Return the [X, Y] coordinate for the center point of the cell that contains the specified text.  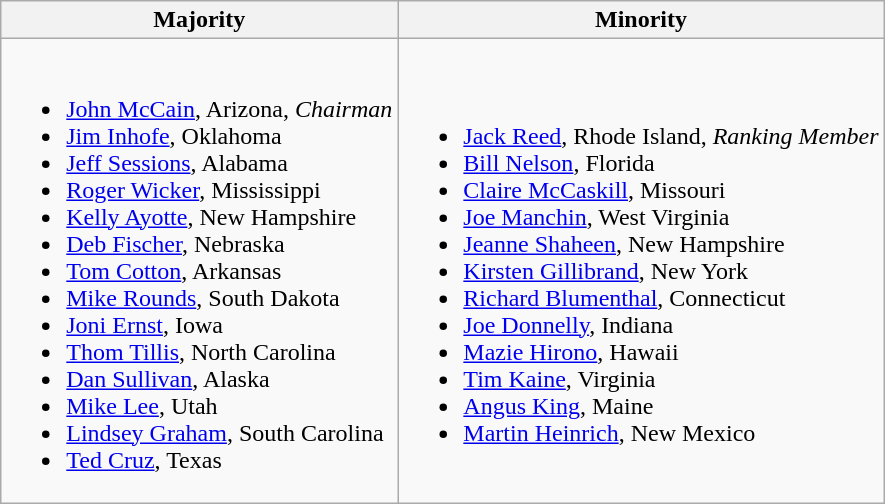
Majority [200, 20]
Minority [641, 20]
